From the cell containing the given text, extract its center point as [X, Y] coordinate. 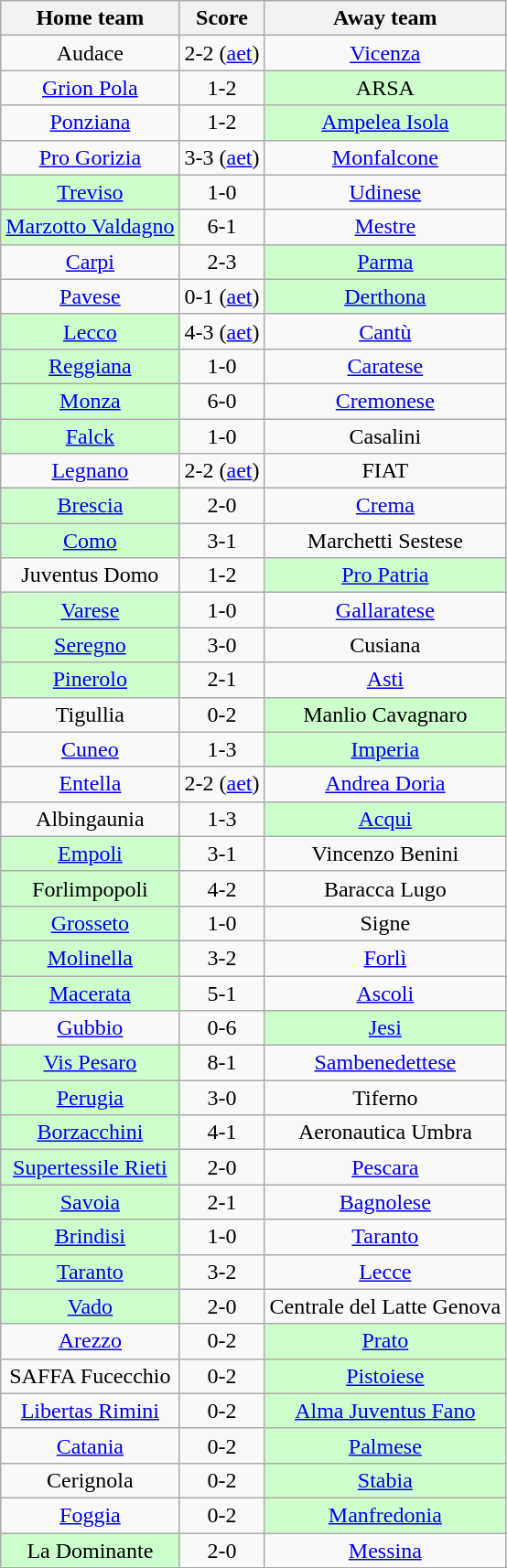
Pistoiese [385, 1376]
Grosseto [90, 923]
Como [90, 541]
0-6 [221, 1028]
Reggiana [90, 366]
Cusiana [385, 645]
SAFFA Fucecchio [90, 1376]
La Dominante [90, 1551]
5-1 [221, 993]
Centrale del Latte Genova [385, 1306]
Audace [90, 53]
Pro Gorizia [90, 157]
Vado [90, 1306]
Caratese [385, 366]
Monfalcone [385, 157]
Marzotto Valdagno [90, 227]
Prato [385, 1341]
Pavese [90, 296]
Tigullia [90, 714]
Savoia [90, 1202]
Molinella [90, 958]
Messina [385, 1551]
6-1 [221, 227]
Empoli [90, 854]
Baracca Lugo [385, 888]
Arezzo [90, 1341]
Pinerolo [90, 680]
Borzacchini [90, 1133]
Cuneo [90, 749]
Cerignola [90, 1480]
Cremonese [385, 401]
Brindisi [90, 1237]
Gallaratese [385, 610]
Andrea Doria [385, 784]
Manfredonia [385, 1515]
Stabia [385, 1480]
Derthona [385, 296]
Carpi [90, 262]
Perugia [90, 1098]
Vis Pesaro [90, 1063]
8-1 [221, 1063]
Foggia [90, 1515]
Lecco [90, 331]
Imperia [385, 749]
Entella [90, 784]
Marchetti Sestese [385, 541]
3-3 (aet) [221, 157]
Forlimpopoli [90, 888]
Macerata [90, 993]
Vincenzo Benini [385, 854]
Cantù [385, 331]
Palmese [385, 1445]
Asti [385, 680]
FIAT [385, 471]
Acqui [385, 819]
Aeronautica Umbra [385, 1133]
Gubbio [90, 1028]
Casalini [385, 436]
Varese [90, 610]
Signe [385, 923]
Grion Pola [90, 88]
2-3 [221, 262]
4-3 (aet) [221, 331]
Vicenza [385, 53]
6-0 [221, 401]
Monza [90, 401]
Manlio Cavagnaro [385, 714]
ARSA [385, 88]
Pescara [385, 1167]
Parma [385, 262]
Ascoli [385, 993]
Legnano [90, 471]
Home team [90, 18]
Pro Patria [385, 575]
Libertas Rimini [90, 1411]
4-1 [221, 1133]
Score [221, 18]
Forlì [385, 958]
Ampelea Isola [385, 123]
Away team [385, 18]
Udinese [385, 192]
Bagnolese [385, 1202]
Jesi [385, 1028]
Mestre [385, 227]
Tiferno [385, 1098]
Seregno [90, 645]
Alma Juventus Fano [385, 1411]
Lecce [385, 1272]
Ponziana [90, 123]
Falck [90, 436]
Treviso [90, 192]
Albingaunia [90, 819]
Supertessile Rieti [90, 1167]
0-1 (aet) [221, 296]
Catania [90, 1445]
Sambenedettese [385, 1063]
Crema [385, 506]
Brescia [90, 506]
Juventus Domo [90, 575]
4-2 [221, 888]
